Output the (x, y) coordinate of the center of the cell containing the given text.  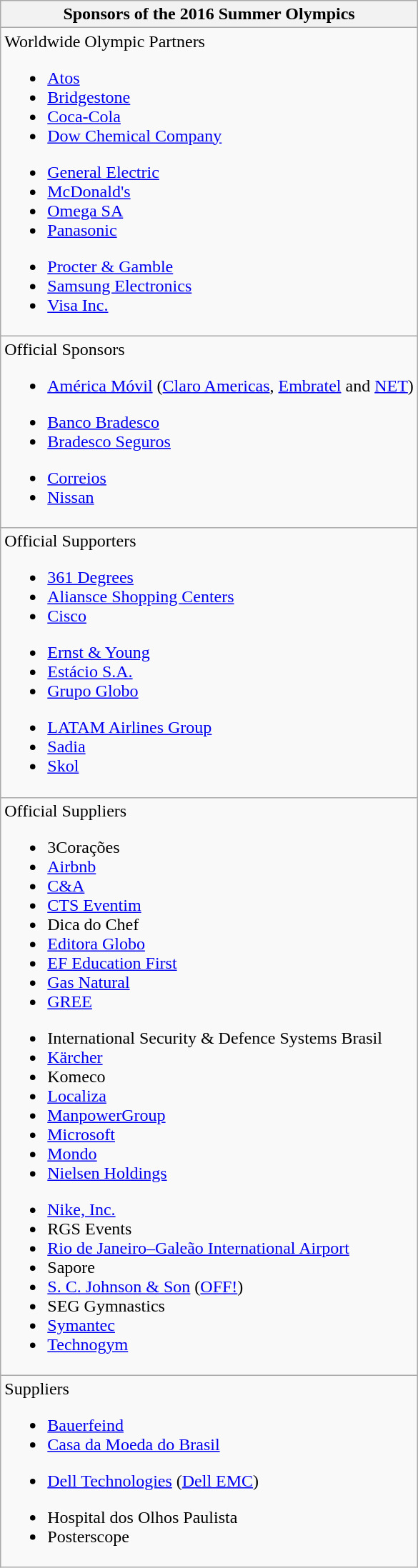
Official Sponsors América Móvil (Claro Americas, Embratel and NET)Banco BradescoBradesco SegurosCorreiosNissan (209, 431)
Official Supporters 361 DegreesAliansce Shopping CentersCiscoErnst & YoungEstácio S.A.Grupo GloboLATAM Airlines GroupSadiaSkol (209, 663)
Sponsors of the 2016 Summer Olympics (209, 14)
Suppliers BauerfeindCasa da Moeda do BrasilDell Technologies (Dell EMC)Hospital dos Olhos PaulistaPosterscope (209, 1472)
